Find where the given text appears and provide that cell's center as [x, y] coordinate. 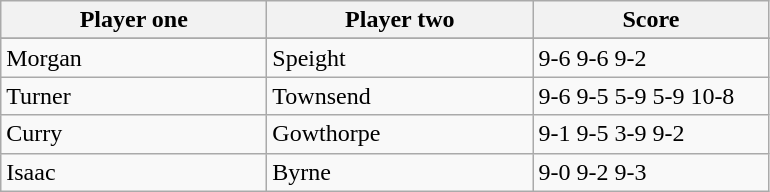
Turner [134, 96]
Score [651, 20]
Curry [134, 134]
Player two [400, 20]
Speight [400, 58]
9-6 9-6 9-2 [651, 58]
Morgan [134, 58]
9-1 9-5 3-9 9-2 [651, 134]
Gowthorpe [400, 134]
Byrne [400, 172]
9-0 9-2 9-3 [651, 172]
9-6 9-5 5-9 5-9 10-8 [651, 96]
Townsend [400, 96]
Isaac [134, 172]
Player one [134, 20]
